Extract the (x, y) coordinate from the center of the cell holding the provided text.  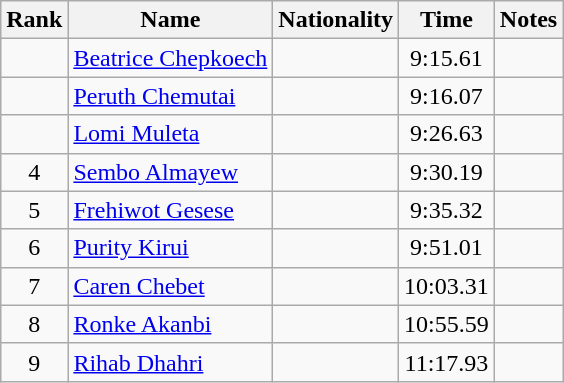
9:26.63 (447, 134)
Lomi Muleta (170, 134)
Name (170, 20)
11:17.93 (447, 362)
5 (34, 210)
9:35.32 (447, 210)
6 (34, 248)
Beatrice Chepkoech (170, 58)
Rihab Dhahri (170, 362)
7 (34, 286)
9:15.61 (447, 58)
Time (447, 20)
10:55.59 (447, 324)
9:30.19 (447, 172)
Nationality (336, 20)
Frehiwot Gesese (170, 210)
Caren Chebet (170, 286)
9:16.07 (447, 96)
Peruth Chemutai (170, 96)
9:51.01 (447, 248)
Sembo Almayew (170, 172)
Notes (528, 20)
10:03.31 (447, 286)
Rank (34, 20)
Purity Kirui (170, 248)
Ronke Akanbi (170, 324)
8 (34, 324)
4 (34, 172)
9 (34, 362)
